Provide the (X, Y) coordinate of the cell's center where the given text is located.  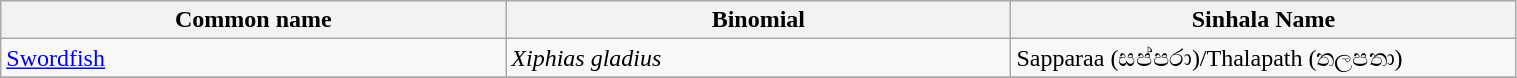
Sinhala Name (1264, 20)
Sapparaa (සප්පරා)/Thalapath (තලපතා) (1264, 58)
Common name (254, 20)
Swordfish (254, 58)
Xiphias gladius (758, 58)
Binomial (758, 20)
